Locate the cell with the specified text and output its (X, Y) center coordinate. 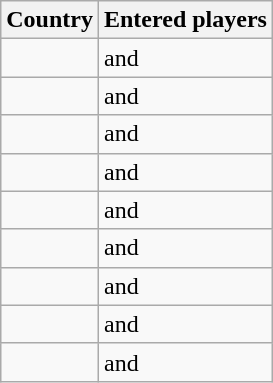
Entered players (185, 20)
Country (50, 20)
